For the text-containing cell, return its midpoint in (X, Y) coordinate format. 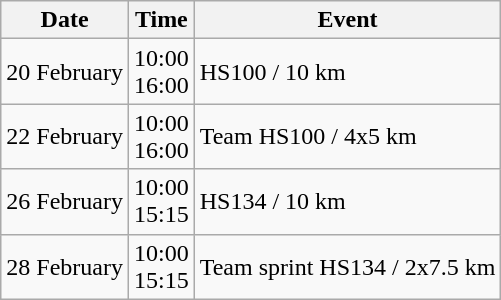
HS100 / 10 km (348, 72)
HS134 / 10 km (348, 202)
26 February (65, 202)
20 February (65, 72)
Team HS100 / 4x5 km (348, 136)
Team sprint HS134 / 2x7.5 km (348, 266)
22 February (65, 136)
28 February (65, 266)
Time (161, 20)
Date (65, 20)
Event (348, 20)
